Scan for the cell matching the given text and deliver its [X, Y] coordinate at center. 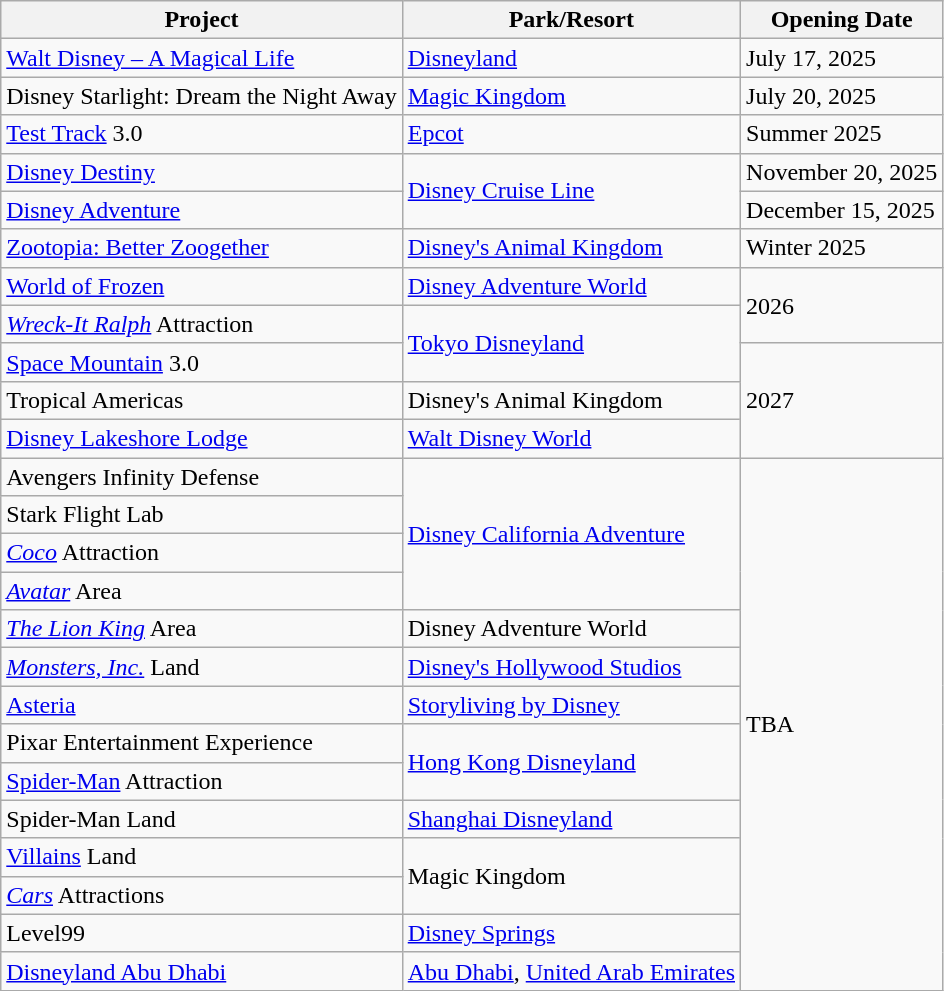
Epcot [571, 134]
Cars Attractions [202, 895]
TBA [842, 724]
Test Track 3.0 [202, 134]
Disney Cruise Line [571, 191]
Disney Starlight: Dream the Night Away [202, 96]
Winter 2025 [842, 248]
Walt Disney – A Magical Life [202, 58]
Pixar Entertainment Experience [202, 743]
Villains Land [202, 857]
Opening Date [842, 20]
Shanghai Disneyland [571, 819]
Avengers Infinity Defense [202, 477]
Wreck-It Ralph Attraction [202, 324]
Project [202, 20]
July 20, 2025 [842, 96]
Storyliving by Disney [571, 705]
Spider-Man Attraction [202, 781]
Disney Destiny [202, 172]
2026 [842, 305]
Coco Attraction [202, 553]
Tropical Americas [202, 400]
Level99 [202, 933]
2027 [842, 400]
Disney California Adventure [571, 534]
World of Frozen [202, 286]
Disney Lakeshore Lodge [202, 438]
Hong Kong Disneyland [571, 762]
Avatar Area [202, 591]
Disneyland Abu Dhabi [202, 971]
Disney Adventure [202, 210]
Disney's Hollywood Studios [571, 667]
Tokyo Disneyland [571, 343]
Abu Dhabi, United Arab Emirates [571, 971]
Disneyland [571, 58]
Park/Resort [571, 20]
The Lion King Area [202, 629]
Space Mountain 3.0 [202, 362]
November 20, 2025 [842, 172]
Monsters, Inc. Land [202, 667]
Walt Disney World [571, 438]
Zootopia: Better Zoogether [202, 248]
Summer 2025 [842, 134]
Disney Springs [571, 933]
Spider-Man Land [202, 819]
Asteria [202, 705]
December 15, 2025 [842, 210]
July 17, 2025 [842, 58]
Stark Flight Lab [202, 515]
